Find where the given text appears and provide that cell's center as [x, y] coordinate. 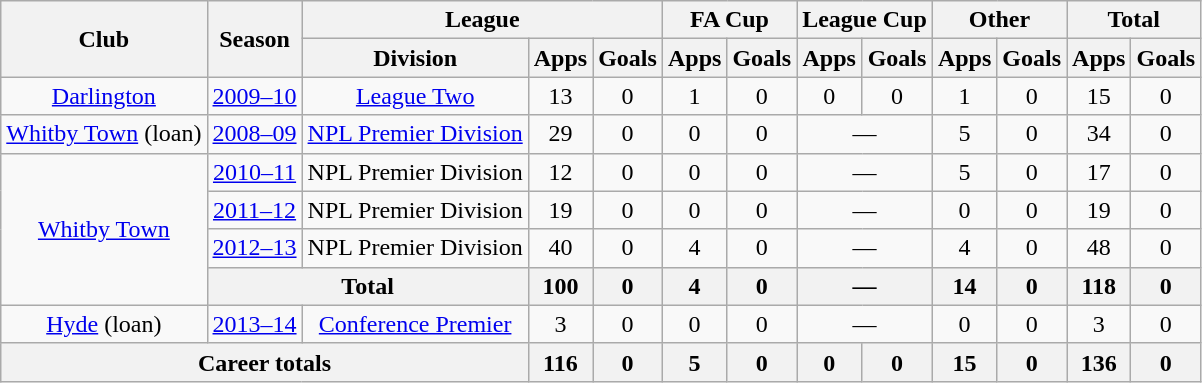
Darlington [104, 96]
12 [560, 172]
Club [104, 39]
29 [560, 134]
League Two [415, 96]
Division [415, 58]
2008–09 [254, 134]
Conference Premier [415, 324]
2011–12 [254, 210]
Career totals [264, 362]
League [482, 20]
Hyde (loan) [104, 324]
FA Cup [729, 20]
Season [254, 39]
2012–13 [254, 248]
34 [1099, 134]
136 [1099, 362]
2009–10 [254, 96]
116 [560, 362]
17 [1099, 172]
2013–14 [254, 324]
118 [1099, 286]
13 [560, 96]
Other [999, 20]
14 [964, 286]
Whitby Town (loan) [104, 134]
40 [560, 248]
100 [560, 286]
2010–11 [254, 172]
League Cup [865, 20]
48 [1099, 248]
Whitby Town [104, 229]
